Scan for the cell matching the given text and deliver its (x, y) coordinate at center. 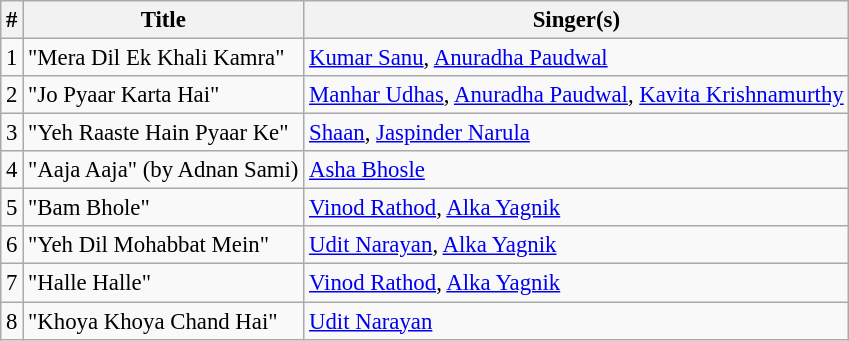
Title (164, 20)
2 (12, 95)
"Yeh Raaste Hain Pyaar Ke" (164, 133)
"Aaja Aaja" (by Adnan Sami) (164, 170)
6 (12, 245)
Udit Narayan (576, 321)
4 (12, 170)
"Mera Dil Ek Khali Kamra" (164, 58)
5 (12, 208)
# (12, 20)
3 (12, 133)
"Khoya Khoya Chand Hai" (164, 321)
"Halle Halle" (164, 283)
7 (12, 283)
Manhar Udhas, Anuradha Paudwal, Kavita Krishnamurthy (576, 95)
1 (12, 58)
Singer(s) (576, 20)
Udit Narayan, Alka Yagnik (576, 245)
Shaan, Jaspinder Narula (576, 133)
"Bam Bhole" (164, 208)
"Yeh Dil Mohabbat Mein" (164, 245)
"Jo Pyaar Karta Hai" (164, 95)
Kumar Sanu, Anuradha Paudwal (576, 58)
Asha Bhosle (576, 170)
8 (12, 321)
